Search for the cell housing the specified text and yield its (X, Y) center coordinate. 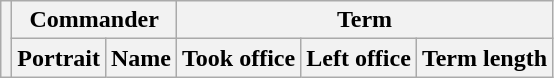
Term length (484, 58)
Term (365, 20)
Commander (94, 20)
Name (140, 58)
Left office (359, 58)
Portrait (59, 58)
Took office (239, 58)
